Output the [X, Y] coordinate of the center of the cell containing the given text.  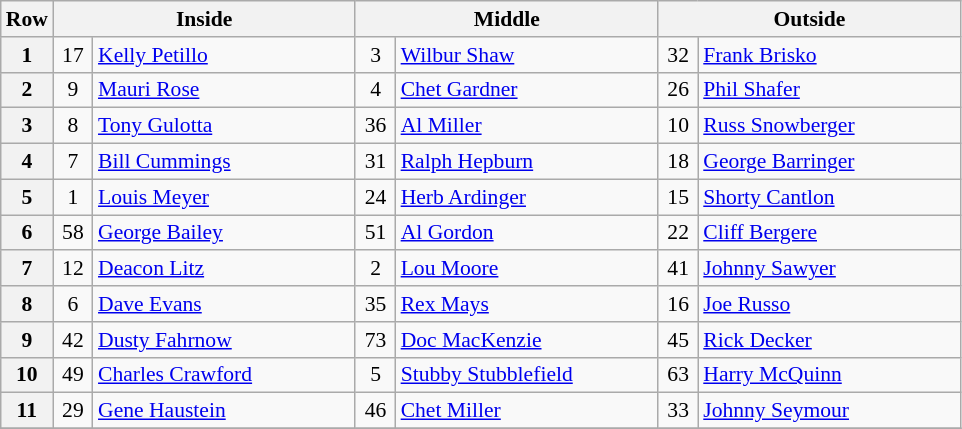
Chet Miller [527, 411]
24 [375, 197]
Bill Cummings [224, 162]
31 [375, 162]
Herb Ardinger [527, 197]
Ralph Hepburn [527, 162]
49 [73, 375]
35 [375, 304]
Shorty Cantlon [829, 197]
Harry McQuinn [829, 375]
Deacon Litz [224, 269]
Frank Brisko [829, 55]
Phil Shafer [829, 90]
Outside [810, 19]
Middle [506, 19]
12 [73, 269]
73 [375, 340]
George Barringer [829, 162]
63 [678, 375]
Cliff Bergere [829, 233]
Mauri Rose [224, 90]
Charles Crawford [224, 375]
45 [678, 340]
Doc MacKenzie [527, 340]
Dave Evans [224, 304]
26 [678, 90]
Rex Mays [527, 304]
29 [73, 411]
Al Gordon [527, 233]
Inside [204, 19]
Wilbur Shaw [527, 55]
17 [73, 55]
Stubby Stubblefield [527, 375]
Chet Gardner [527, 90]
15 [678, 197]
Russ Snowberger [829, 126]
Dusty Fahrnow [224, 340]
41 [678, 269]
33 [678, 411]
Tony Gulotta [224, 126]
32 [678, 55]
Rick Decker [829, 340]
51 [375, 233]
Lou Moore [527, 269]
58 [73, 233]
Joe Russo [829, 304]
Johnny Sawyer [829, 269]
Kelly Petillo [224, 55]
42 [73, 340]
18 [678, 162]
Al Miller [527, 126]
36 [375, 126]
16 [678, 304]
Louis Meyer [224, 197]
46 [375, 411]
Row [27, 19]
22 [678, 233]
George Bailey [224, 233]
Johnny Seymour [829, 411]
11 [27, 411]
Gene Haustein [224, 411]
